Output the (X, Y) coordinate of the center of the cell containing the given text.  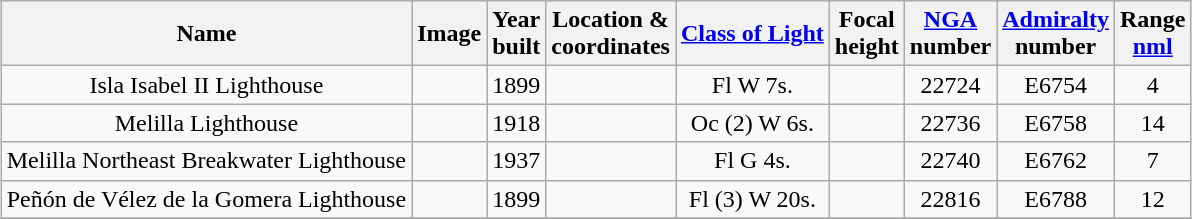
Location & coordinates (611, 34)
4 (1152, 85)
Image (450, 34)
Fl W 7s. (753, 85)
E6788 (1056, 199)
1918 (516, 123)
E6754 (1056, 85)
Oc (2) W 6s. (753, 123)
Melilla Northeast Breakwater Lighthouse (206, 161)
E6758 (1056, 123)
Fl G 4s. (753, 161)
NGAnumber (950, 34)
1937 (516, 161)
14 (1152, 123)
Peñón de Vélez de la Gomera Lighthouse (206, 199)
Isla Isabel II Lighthouse (206, 85)
Melilla Lighthouse (206, 123)
Rangenml (1152, 34)
Focalheight (866, 34)
Admiraltynumber (1056, 34)
E6762 (1056, 161)
Fl (3) W 20s. (753, 199)
22816 (950, 199)
7 (1152, 161)
22736 (950, 123)
Class of Light (753, 34)
12 (1152, 199)
22724 (950, 85)
Yearbuilt (516, 34)
Name (206, 34)
22740 (950, 161)
